Provide the (X, Y) coordinate of the cell's center where the given text is located.  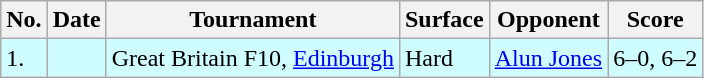
Score (656, 20)
Tournament (252, 20)
6–0, 6–2 (656, 58)
Opponent (548, 20)
Date (76, 20)
Alun Jones (548, 58)
Great Britain F10, Edinburgh (252, 58)
No. (24, 20)
1. (24, 58)
Surface (444, 20)
Hard (444, 58)
